Output the [x, y] coordinate of the center of the cell containing the given text.  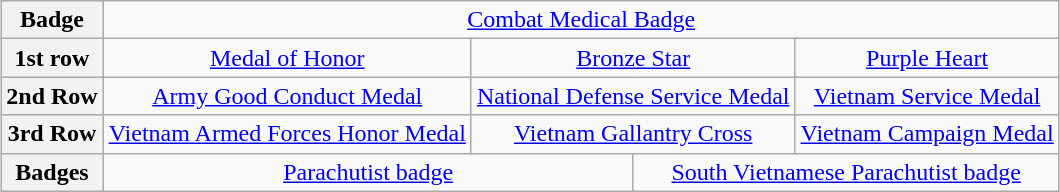
Parachutist badge [368, 172]
Army Good Conduct Medal [287, 96]
Badge [52, 20]
Combat Medical Badge [581, 20]
1st row [52, 58]
National Defense Service Medal [633, 96]
3rd Row [52, 134]
Vietnam Armed Forces Honor Medal [287, 134]
Vietnam Gallantry Cross [633, 134]
Medal of Honor [287, 58]
Badges [52, 172]
Vietnam Service Medal [927, 96]
South Vietnamese Parachutist badge [846, 172]
Vietnam Campaign Medal [927, 134]
2nd Row [52, 96]
Bronze Star [633, 58]
Purple Heart [927, 58]
